Find where the given text appears and provide that cell's center as (X, Y) coordinate. 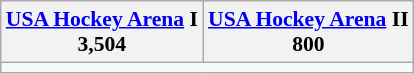
USA Hockey Arena II800 (308, 32)
USA Hockey Arena I3,504 (102, 32)
